Return the [X, Y] coordinate for the center point of the cell that contains the specified text.  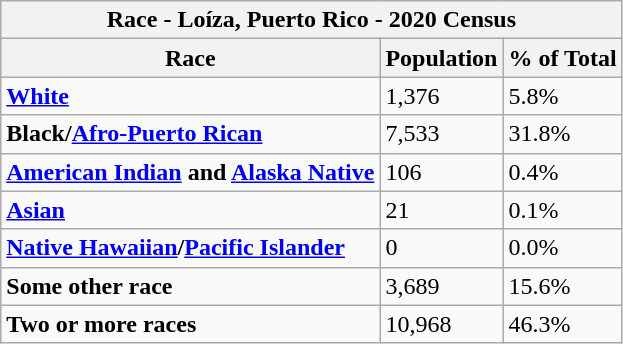
7,533 [442, 134]
10,968 [442, 324]
White [190, 96]
106 [442, 172]
0.1% [562, 210]
1,376 [442, 96]
Some other race [190, 286]
% of Total [562, 58]
0.4% [562, 172]
American Indian and Alaska Native [190, 172]
15.6% [562, 286]
0 [442, 248]
Two or more races [190, 324]
3,689 [442, 286]
Black/Afro-Puerto Rican [190, 134]
21 [442, 210]
5.8% [562, 96]
46.3% [562, 324]
Population [442, 58]
31.8% [562, 134]
Race [190, 58]
Native Hawaiian/Pacific Islander [190, 248]
0.0% [562, 248]
Asian [190, 210]
Race - Loíza, Puerto Rico - 2020 Census [312, 20]
